Detect which cell encompasses the target text, then output its [X, Y] center coordinate. 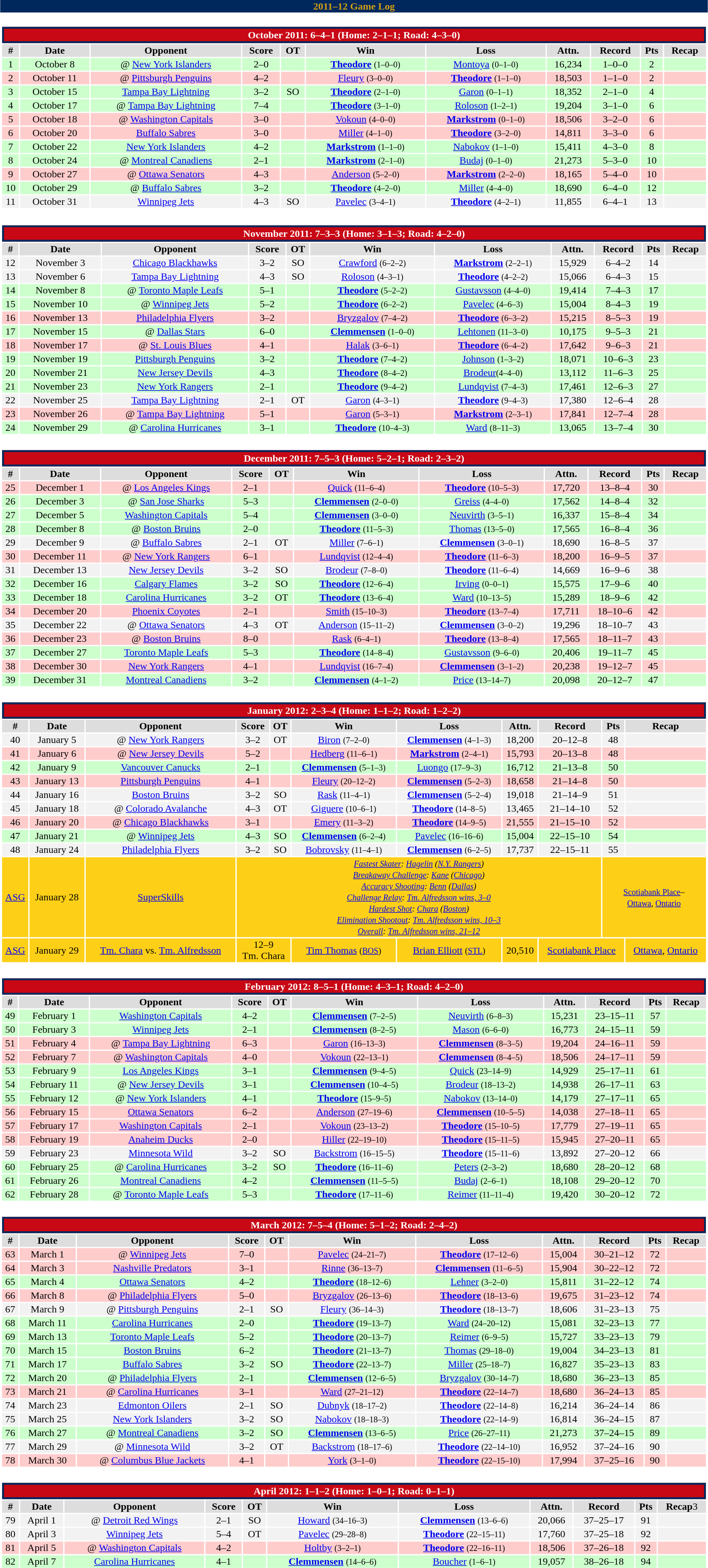
Theodore (11–6–4) [482, 570]
Gustavsson (9–6–0) [482, 652]
73 [10, 1392]
January 28 [57, 897]
November 21 [61, 373]
Minnesota Wild [161, 1153]
18,503 [568, 78]
1–1–0 [616, 78]
Price (26–27–11) [479, 1433]
Theodore (6–3–2) [493, 318]
19,414 [572, 290]
December 5 [60, 515]
Theodore (1–1–0) [486, 78]
February 17 [54, 1126]
4–3–0 [616, 147]
27–17–11 [615, 1098]
December 9 [60, 542]
17,711 [566, 611]
Markstrom (2–1–0) [365, 160]
Lundqvist (16–7–4) [356, 666]
Clemmensen (13–6–5) [352, 1433]
Theodore (6–2–2) [373, 304]
Pavelec (24–21–7) [352, 1254]
March 15 [47, 1351]
20,238 [566, 666]
23–15–11 [615, 1016]
Smith (15–10–3) [356, 611]
14,929 [565, 1071]
November 23 [61, 387]
24–16–11 [615, 1044]
17,779 [565, 1126]
Clemmensen (13–6–6) [464, 1521]
15,081 [564, 1323]
18,165 [568, 174]
February 25 [54, 1167]
76 [10, 1433]
14,811 [568, 133]
15,811 [564, 1282]
94 [646, 1561]
Theodore (20–13–7) [352, 1337]
Clemmensen (7–2–5) [354, 1016]
80 [10, 1534]
Clemmensen (4–1–3) [449, 740]
17,841 [572, 414]
3 [11, 92]
36–24–13 [614, 1392]
16–9–5 [615, 557]
Miller (7–6–1) [356, 542]
15,793 [520, 754]
December 30 [60, 666]
Calgary Flames [166, 584]
Ward (24–20–12) [479, 1323]
16–8–4 [615, 529]
Giguere (10–6–1) [344, 809]
April 1 [42, 1521]
@ St. Louis Blues [175, 345]
December 11 [60, 557]
36–23–13 [614, 1378]
Theodore (21–13–7) [352, 1351]
27–20–11 [615, 1139]
26–17–11 [615, 1084]
36–24–15 [614, 1419]
11,855 [568, 202]
11 [11, 202]
April 5 [42, 1548]
17,642 [572, 345]
37–24–15 [614, 1433]
7–0 [247, 1254]
Tm. Chara vs. Tm. Alfredsson [161, 950]
15,231 [565, 1016]
November 19 [61, 359]
Markstrom (2–2–1) [493, 263]
December 16 [60, 584]
16–8–5 [615, 542]
Clemmensen (11–6–5) [479, 1268]
15,945 [565, 1139]
22–15–11 [570, 850]
89 [655, 1433]
SuperSkills [161, 897]
Clemmensen (5–2–3) [449, 781]
Quick (11–6–4) [356, 487]
18–11–7 [615, 639]
Brodeur(4–4–0) [493, 373]
Garon (0–1–1) [486, 92]
Miller (4–1–0) [365, 133]
February 12 [54, 1098]
14–8–4 [615, 502]
Clemmensen (8–2–5) [354, 1029]
16–9–6 [615, 570]
17,760 [552, 1534]
29–20–12 [615, 1181]
Theodore (22–15–10) [479, 1461]
Theodore (18–12–6) [352, 1282]
60 [10, 1167]
Theodore (22–14–9) [479, 1419]
Emery (11–3–2) [344, 822]
March 29 [47, 1446]
2011–12 Game Log [354, 6]
York (3–1–0) [352, 1461]
January 2012: 2–3–4 (Home: 1–1–2; Road: 1–2–2) [354, 711]
7–4 [261, 105]
28–20–12 [615, 1167]
March 17 [47, 1364]
December 22 [60, 625]
November 6 [61, 277]
Theodore (3–1–0) [365, 105]
Budaj (0–1–0) [486, 160]
21,555 [520, 822]
19,004 [564, 1351]
Rinne (36–13–7) [352, 1268]
9 [11, 174]
15–8–4 [615, 515]
Theodore (19–13–7) [352, 1323]
13–7–4 [618, 427]
53 [10, 1071]
Clemmensen (10–4–5) [354, 1084]
Thomas (13–5–0) [482, 529]
Theodore (14–8–4) [356, 652]
Theodore (9–4–2) [373, 387]
Hiller (22–19–10) [354, 1139]
24 [10, 427]
January 16 [57, 795]
Fleury (36–14–3) [352, 1309]
December 3 [60, 502]
Nabokov (18–18–3) [352, 1419]
67 [10, 1309]
Clemmensen (1–0–0) [373, 332]
17,562 [566, 502]
Rask (6–4–1) [356, 639]
21–14–10 [570, 809]
35–23–13 [614, 1364]
18,071 [572, 359]
33 [10, 597]
December 23 [60, 639]
12–6–3 [618, 387]
@ Minnesota Wild [152, 1446]
19–11–7 [615, 652]
37–25–18 [604, 1534]
March 2012: 7–5–4 (Home: 5–1–2; Road: 2–4–2) [354, 1225]
Theodore (2–1–0) [365, 92]
10,175 [572, 332]
16,234 [568, 65]
Theodore (12–6–4) [356, 584]
20 [10, 373]
Theodore (14–8–5) [449, 809]
16,712 [520, 767]
Quick (23–14–9) [481, 1071]
Los Angeles Kings [161, 1071]
13,112 [572, 373]
44 [15, 795]
Gustavsson (4–4–0) [493, 290]
64 [10, 1268]
Howard (34–16–3) [333, 1521]
26 [10, 502]
31–22–12 [614, 1282]
November 3 [61, 263]
December 1 [60, 487]
December 27 [60, 652]
November 8 [61, 290]
October 24 [55, 160]
Theodore (11–6–3) [482, 557]
15,904 [564, 1268]
February 26 [54, 1181]
17,994 [564, 1461]
Lehtonen (11–3–0) [493, 332]
3–2–0 [616, 119]
Theodore (13–8–4) [482, 639]
November 17 [61, 345]
February 7 [54, 1057]
Theodore (3–2–0) [486, 133]
29 [10, 542]
February 2012: 8–5–1 (Home: 4–3–1; Road: 4–2–0) [354, 987]
Reimer (6–9–5) [479, 1337]
Brian Elliott (STL) [449, 950]
Greiss (4–4–0) [482, 502]
Theodore (7–4–2) [373, 359]
Clemmensen (5–2–4) [449, 795]
Theodore (22–15–11) [464, 1534]
Tim Thomas (BOS) [344, 950]
Brodeur (7–8–0) [356, 570]
20,066 [552, 1521]
19,296 [566, 625]
Markstrom (1–1–0) [365, 147]
Theodore (22–14–7) [479, 1392]
Theodore (18–13–6) [479, 1296]
Reimer (11–11–4) [481, 1194]
Mason (6–6–0) [481, 1029]
13–8–4 [615, 487]
9–6–3 [618, 345]
30–20–12 [615, 1194]
Bryzgalov (26–13–6) [352, 1296]
56 [10, 1112]
March 1 [47, 1254]
15,575 [566, 584]
February 1 [54, 1016]
Ward (10–13–5) [482, 597]
@ Dallas Stars [175, 332]
Markstrom (2–2–0) [486, 174]
15,411 [568, 147]
October 18 [55, 119]
14,669 [566, 570]
January 13 [57, 781]
12–9 Tm. Chara [264, 950]
9–5–3 [618, 332]
3–1–0 [616, 105]
February 15 [54, 1112]
6–0 [267, 332]
March 13 [47, 1337]
12–6–4 [618, 400]
Chicago Blackhawks [175, 263]
3–3–0 [616, 133]
Theodore (10–5–3) [482, 487]
Theodore (17–12–6) [479, 1254]
October 20 [55, 133]
October 31 [55, 202]
Theodore (18–13–7) [479, 1309]
16,214 [564, 1406]
Theodore (8–4–2) [373, 373]
Garon (5–3–1) [373, 414]
27–20–12 [615, 1153]
62 [10, 1194]
Bobrovsky (11–4–1) [344, 850]
October 29 [55, 188]
Markstrom (0–1–0) [486, 119]
November 15 [61, 332]
March 11 [47, 1323]
Nashville Predators [152, 1268]
@ Chicago Blackhawks [161, 822]
41 [15, 754]
15,289 [566, 597]
21–13–8 [570, 767]
Clemmensen (5–1–3) [344, 767]
Clemmensen (2–0–0) [356, 502]
Theodore (13–6–4) [356, 597]
January 5 [57, 740]
November 13 [61, 318]
46 [15, 822]
8–5–3 [618, 318]
16,814 [564, 1419]
@ Los Angeles Kings [166, 487]
13,065 [572, 427]
16 [10, 318]
Clemmensen (4–1–2) [356, 680]
Pavelec (4–6–3) [493, 304]
November 2011: 7–3–3 (Home: 3–1–3; Road: 4–2–0) [354, 234]
Bryzgalov (7–4–2) [373, 318]
January 21 [57, 836]
78 [10, 1461]
Theodore (15–9–5) [354, 1098]
5–0 [247, 1296]
Luongo (17–9–3) [449, 767]
5–4–0 [616, 174]
6–3 [250, 1044]
35 [10, 625]
5–3–0 [616, 160]
Theodore (4–2–0) [365, 188]
Clemmensen (14–6–6) [333, 1561]
Theodore (22–14–8) [479, 1406]
March 27 [47, 1433]
January 29 [57, 950]
Theodore (5–2–2) [373, 290]
Theodore (15–11–5) [481, 1139]
Phoenix Coyotes [166, 611]
December 20 [60, 611]
19–12–7 [615, 666]
January 20 [57, 822]
February 23 [54, 1153]
33–23–13 [614, 1337]
Neuvirth (3–5–1) [482, 515]
Clemmensen (12–6–5) [352, 1378]
Biron (7–2–0) [344, 740]
Edmonton Oilers [152, 1406]
17,461 [572, 387]
Halak (3–6–1) [373, 345]
Theodore (22–14–10) [479, 1446]
20–12–7 [615, 680]
15,215 [572, 318]
Holtby (3–2–1) [333, 1548]
Anaheim Ducks [161, 1139]
Ward (8–11–3) [493, 427]
6–4–2 [618, 263]
@ Columbus Blue Jackets [152, 1461]
October 27 [55, 174]
39 [10, 680]
31–23–13 [614, 1309]
Fleury (3–0–0) [365, 78]
14,038 [565, 1112]
7 [11, 147]
November 10 [61, 304]
19,057 [552, 1561]
March 9 [47, 1309]
21–15–10 [570, 822]
Clemmensen (9–4–5) [354, 1071]
15,929 [572, 263]
January 6 [57, 754]
37–25–16 [614, 1461]
24–15–11 [615, 1029]
82 [10, 1561]
February 9 [54, 1071]
18,352 [568, 92]
October 17 [55, 105]
January 18 [57, 809]
Clemmensen (6–2–4) [344, 836]
22 [10, 400]
December 18 [60, 597]
Clemmensen (6–2–5) [449, 850]
91 [646, 1521]
36–24–14 [614, 1406]
8–0 [251, 639]
6–1 [251, 557]
October 11 [55, 78]
14,938 [565, 1084]
11–6–3 [618, 373]
22–15–10 [570, 836]
Pavelec (16–16–6) [449, 836]
Theodore (11–5–3) [356, 529]
6–4–3 [618, 277]
Brodeur (18–13–2) [481, 1084]
Bryzgalov (30–14–7) [479, 1378]
20,406 [566, 652]
December 8 [60, 529]
6–4–0 [616, 188]
@ Colorado Avalanche [161, 809]
Rask (11–4–1) [344, 795]
83 [655, 1364]
30–21–12 [614, 1254]
October 15 [55, 92]
Clemmensen (3–1–2) [482, 666]
19,018 [520, 795]
November 25 [61, 400]
2–1–0 [616, 92]
20,510 [520, 950]
Lehner (3–2–0) [479, 1282]
Scotiabank Place– Ottawa, Ontario [654, 897]
Anderson (27–19–6) [354, 1112]
January 24 [57, 850]
1–0–0 [616, 65]
Theodore (22–16–11) [464, 1548]
Theodore (17–11–6) [354, 1194]
Johnson (1–3–2) [493, 359]
February 11 [54, 1084]
17,737 [520, 850]
December 2011: 7–5–3 (Home: 5–2–1; Road: 2–3–2) [354, 459]
March 4 [47, 1282]
March 20 [47, 1378]
15,066 [572, 277]
Lundqvist (7–4–3) [493, 387]
Miller (4–4–0) [486, 188]
87 [655, 1419]
Dubnyk (18–17–2) [352, 1406]
69 [10, 1337]
April 2012: 1–1–2 (Home: 1–0–1; Road: 0–1–1) [354, 1491]
Boucher (1–6–1) [464, 1561]
21–14–9 [570, 795]
Clemmensen (8–3–5) [481, 1044]
Budaj (2–6–1) [481, 1181]
Clemmensen (10–5–5) [481, 1112]
15,727 [564, 1337]
Garon (16–13–3) [354, 1044]
13,892 [565, 1153]
31 [10, 570]
19,675 [564, 1296]
Theodore (15–11–6) [481, 1153]
February 28 [54, 1194]
March 23 [47, 1406]
Markstrom (2–3–1) [493, 414]
Theodore (22–13–7) [352, 1364]
Theodore (13–7–4) [482, 611]
Fleury (20–12–2) [344, 781]
19,420 [565, 1194]
Backstrom (16–15–5) [354, 1153]
10–6–3 [618, 359]
February 3 [54, 1029]
18,108 [565, 1181]
Vokoun (4–0–0) [365, 119]
October 22 [55, 147]
18–9–6 [615, 597]
Pavelec (3–4–1) [365, 202]
Pavelec (29–28–8) [333, 1534]
18–10–6 [615, 611]
Miller (25–18–7) [479, 1364]
October 8 [55, 65]
38–26–18 [604, 1561]
16,827 [564, 1364]
12–7–4 [618, 414]
Nabokov (13–14–0) [481, 1098]
Clemmensen (11–5–5) [354, 1181]
January 9 [57, 767]
Theodore (1–0–0) [365, 65]
32–23–13 [614, 1323]
7–4–3 [618, 290]
Price (13–14–7) [482, 680]
November 26 [61, 414]
1 [11, 65]
Theodore (10–4–3) [373, 427]
17,380 [572, 400]
Theodore (15–10–5) [481, 1126]
18–10–7 [615, 625]
Roloson (4–3–1) [373, 277]
@ San Jose Sharks [166, 502]
13,465 [520, 809]
25–17–11 [615, 1071]
Vancouver Canucks [161, 767]
17,720 [566, 487]
4–0 [250, 1057]
30–22–12 [614, 1268]
6–4–1 [616, 202]
October 2011: 6–4–1 (Home: 2–1–1; Road: 4–3–0) [354, 35]
71 [10, 1364]
March 30 [47, 1461]
February 4 [54, 1044]
Neuvirth (6–8–3) [481, 1016]
Backstrom (18–17–6) [352, 1446]
Clemmensen (3–0–0) [356, 515]
Theodore (4–2–2) [493, 277]
Theodore (6–4–2) [493, 345]
Crawford (6–2–2) [373, 263]
Montoya (0–1–0) [486, 65]
Recap3 [682, 1506]
34–23–13 [614, 1351]
27–18–11 [615, 1112]
December 13 [60, 570]
8–4–3 [618, 304]
Clemmensen (8–4–5) [481, 1057]
37–26–18 [604, 1548]
April 3 [42, 1534]
Lundqvist (12–4–4) [356, 557]
Irving (0–0–1) [482, 584]
December 31 [60, 680]
24–17–11 [615, 1057]
58 [10, 1139]
Vokoun (23–13–2) [354, 1126]
Vokoun (22–13–1) [354, 1057]
21–14–8 [570, 781]
Theodore (4–2–1) [486, 202]
Anderson (5–2–0) [365, 174]
Anderson (15–11–2) [356, 625]
Garon (4–3–1) [373, 400]
18,658 [520, 781]
Nabokov (1–1–0) [486, 147]
20–13–8 [570, 754]
Thomas (29–18–0) [479, 1351]
Clemmensen (3–0–1) [482, 542]
27–19–11 [615, 1126]
Hedberg (11–6–1) [344, 754]
Scotiabank Place [582, 950]
18 [10, 345]
31–23–12 [614, 1296]
March 3 [47, 1268]
Theodore (16–11–6) [354, 1167]
Theodore (9–4–3) [493, 400]
November 29 [61, 427]
16,773 [565, 1029]
Peters (2–3–2) [481, 1167]
18,606 [564, 1309]
Ottawa, Ontario [666, 950]
37–24–16 [614, 1446]
20–12–8 [570, 740]
37–25–17 [604, 1521]
April 7 [42, 1561]
Markstrom (2–4–1) [449, 754]
Ward (27–21–12) [352, 1392]
20,098 [566, 680]
Theodore (14–9–5) [449, 822]
16,952 [564, 1446]
March 8 [47, 1296]
Roloson (1–2–1) [486, 105]
March 21 [47, 1392]
March 25 [47, 1419]
86 [655, 1406]
49 [10, 1016]
@ Detroit Red Wings [135, 1521]
14,179 [565, 1098]
Clemmensen (3–0–2) [482, 625]
16,337 [566, 515]
17–9–6 [615, 584]
5 [11, 119]
February 19 [54, 1139]
